Scan for the cell matching the given text and deliver its (X, Y) coordinate at center. 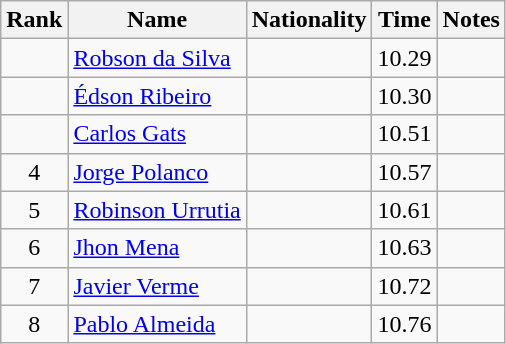
10.72 (404, 286)
Javier Verme (157, 286)
10.57 (404, 172)
10.29 (404, 58)
Robinson Urrutia (157, 210)
4 (34, 172)
Robson da Silva (157, 58)
8 (34, 324)
Jorge Polanco (157, 172)
Jhon Mena (157, 248)
Pablo Almeida (157, 324)
10.30 (404, 96)
Nationality (309, 20)
5 (34, 210)
Rank (34, 20)
6 (34, 248)
7 (34, 286)
Carlos Gats (157, 134)
Time (404, 20)
10.63 (404, 248)
10.76 (404, 324)
10.61 (404, 210)
Name (157, 20)
Notes (471, 20)
10.51 (404, 134)
Édson Ribeiro (157, 96)
